Return (x, y) of the center of cell containing provided text 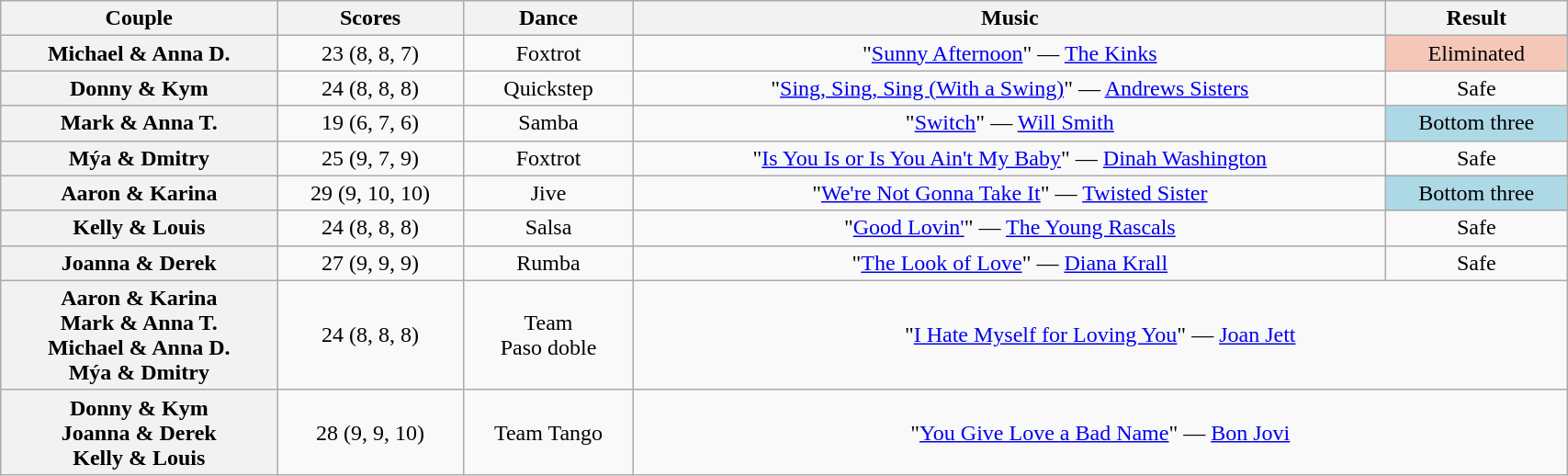
23 (8, 8, 7) (370, 53)
Aaron & Karina (140, 193)
Joanna & Derek (140, 263)
"Sunny Afternoon" — The Kinks (1010, 53)
Mark & Anna T. (140, 123)
"I Hate Myself for Loving You" — Joan Jett (1100, 334)
25 (9, 7, 9) (370, 158)
Kelly & Louis (140, 228)
Eliminated (1477, 53)
Jive (547, 193)
"Is You Is or Is You Ain't My Baby" — Dinah Washington (1010, 158)
"Switch" — Will Smith (1010, 123)
Quickstep (547, 88)
Music (1010, 18)
Result (1477, 18)
Team Tango (547, 432)
TeamPaso doble (547, 334)
Rumba (547, 263)
"Good Lovin'" — The Young Rascals (1010, 228)
Salsa (547, 228)
Dance (547, 18)
Aaron & KarinaMark & Anna T.Michael & Anna D.Mýa & Dmitry (140, 334)
Donny & KymJoanna & DerekKelly & Louis (140, 432)
29 (9, 10, 10) (370, 193)
27 (9, 9, 9) (370, 263)
Samba (547, 123)
19 (6, 7, 6) (370, 123)
"We're Not Gonna Take It" — Twisted Sister (1010, 193)
Donny & Kym (140, 88)
Scores (370, 18)
28 (9, 9, 10) (370, 432)
Couple (140, 18)
"Sing, Sing, Sing (With a Swing)" — Andrews Sisters (1010, 88)
"You Give Love a Bad Name" — Bon Jovi (1100, 432)
Mýa & Dmitry (140, 158)
Michael & Anna D. (140, 53)
"The Look of Love" — Diana Krall (1010, 263)
